Scan for the cell matching the given text and deliver its [x, y] coordinate at center. 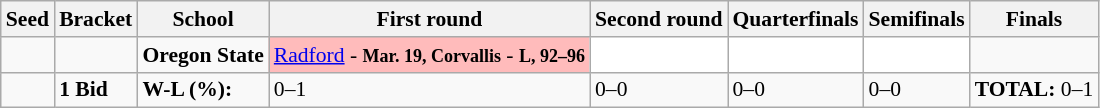
First round [430, 19]
Finals [1034, 19]
W-L (%): [202, 90]
School [202, 19]
Bracket [96, 19]
Oregon State [202, 55]
Semifinals [917, 19]
TOTAL: 0–1 [1034, 90]
0–1 [430, 90]
1 Bid [96, 90]
Seed [28, 19]
Quarterfinals [796, 19]
Second round [659, 19]
Radford - Mar. 19, Corvallis - L, 92–96 [430, 55]
